Output the [x, y] coordinate of the center of the cell containing the given text.  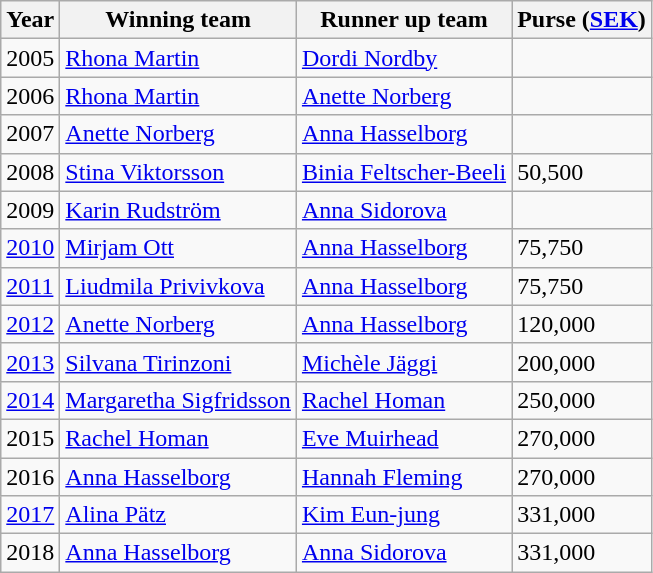
2012 [30, 324]
2010 [30, 248]
2018 [30, 553]
200,000 [582, 362]
Michèle Jäggi [404, 362]
2006 [30, 96]
Kim Eun-jung [404, 515]
Hannah Fleming [404, 477]
2013 [30, 362]
Silvana Tirinzoni [178, 362]
Margaretha Sigfridsson [178, 400]
2015 [30, 438]
2014 [30, 400]
Karin Rudström [178, 210]
2005 [30, 58]
2017 [30, 515]
Purse (SEK) [582, 20]
Winning team [178, 20]
Mirjam Ott [178, 248]
Alina Pätz [178, 515]
Year [30, 20]
2011 [30, 286]
2008 [30, 172]
250,000 [582, 400]
2016 [30, 477]
Eve Muirhead [404, 438]
Runner up team [404, 20]
Dordi Nordby [404, 58]
120,000 [582, 324]
2007 [30, 134]
Stina Viktorsson [178, 172]
2009 [30, 210]
Binia Feltscher-Beeli [404, 172]
50,500 [582, 172]
Liudmila Privivkova [178, 286]
